For the text-containing cell, return its midpoint in (X, Y) coordinate format. 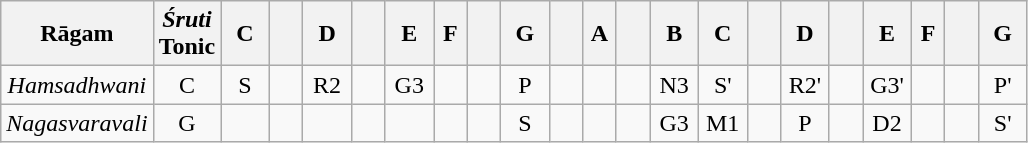
Rāgam (77, 34)
N3 (674, 85)
R2 (328, 85)
B (674, 34)
G3' (888, 85)
Nagasvaravali (77, 123)
Hamsadhwani (77, 85)
R2' (806, 85)
P' (1002, 85)
D2 (888, 123)
ŚrutiTonic (187, 34)
A (600, 34)
M1 (722, 123)
